Extract the (X, Y) coordinate from the center of the cell holding the provided text.  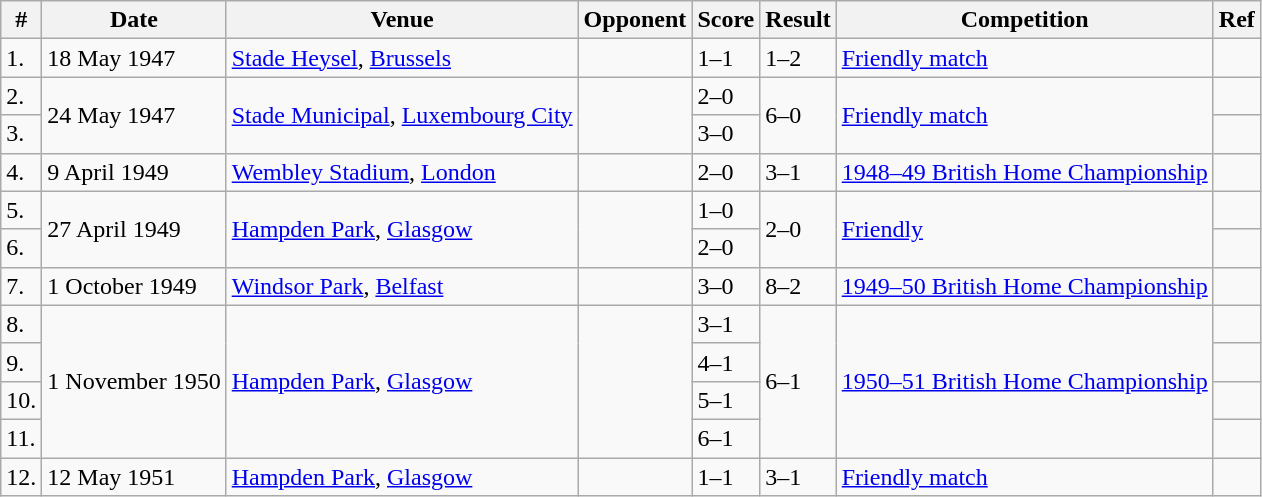
1–0 (726, 210)
9 April 1949 (134, 172)
Venue (402, 20)
4–1 (726, 362)
3. (22, 134)
1 November 1950 (134, 381)
12 May 1951 (134, 477)
Result (798, 20)
5–1 (726, 400)
1948–49 British Home Championship (1024, 172)
1. (22, 58)
Stade Heysel, Brussels (402, 58)
2. (22, 96)
1949–50 British Home Championship (1024, 286)
Competition (1024, 20)
10. (22, 400)
1–2 (798, 58)
18 May 1947 (134, 58)
9. (22, 362)
27 April 1949 (134, 229)
6–0 (798, 115)
Windsor Park, Belfast (402, 286)
6. (22, 248)
Wembley Stadium, London (402, 172)
# (22, 20)
11. (22, 438)
Opponent (635, 20)
1950–51 British Home Championship (1024, 381)
4. (22, 172)
Score (726, 20)
8–2 (798, 286)
24 May 1947 (134, 115)
7. (22, 286)
Friendly (1024, 229)
5. (22, 210)
8. (22, 324)
12. (22, 477)
1 October 1949 (134, 286)
Date (134, 20)
Ref (1236, 20)
Stade Municipal, Luxembourg City (402, 115)
